From the cell containing the given text, extract its center point as [x, y] coordinate. 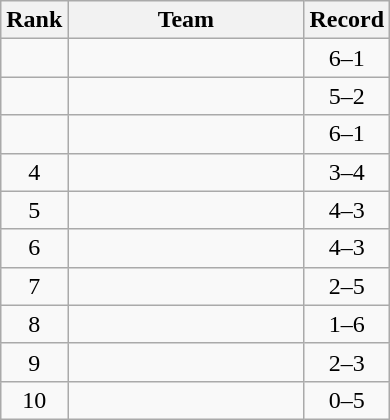
0–5 [347, 400]
Team [186, 20]
8 [34, 324]
Rank [34, 20]
7 [34, 286]
9 [34, 362]
5–2 [347, 96]
1–6 [347, 324]
2–3 [347, 362]
2–5 [347, 286]
4 [34, 172]
3–4 [347, 172]
Record [347, 20]
10 [34, 400]
5 [34, 210]
6 [34, 248]
